Find where the given text appears and provide that cell's center as (x, y) coordinate. 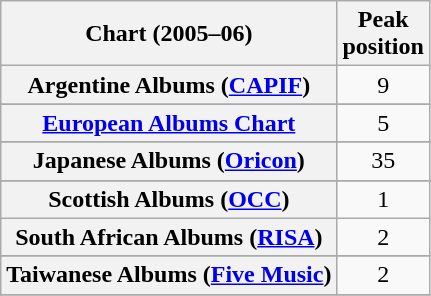
35 (383, 161)
Chart (2005–06) (169, 34)
Taiwanese Albums (Five Music) (169, 275)
9 (383, 85)
Argentine Albums (CAPIF) (169, 85)
1 (383, 199)
Japanese Albums (Oricon) (169, 161)
Peakposition (383, 34)
Scottish Albums (OCC) (169, 199)
South African Albums (RISA) (169, 237)
5 (383, 123)
European Albums Chart (169, 123)
